Extract the [x, y] coordinate from the center of the cell holding the provided text.  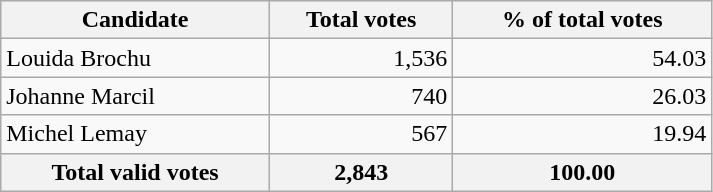
Candidate [136, 20]
2,843 [360, 172]
Total votes [360, 20]
Total valid votes [136, 172]
% of total votes [582, 20]
740 [360, 96]
Johanne Marcil [136, 96]
1,536 [360, 58]
567 [360, 134]
54.03 [582, 58]
19.94 [582, 134]
Michel Lemay [136, 134]
Louida Brochu [136, 58]
26.03 [582, 96]
100.00 [582, 172]
